Extract the [X, Y] coordinate from the center of the cell holding the provided text.  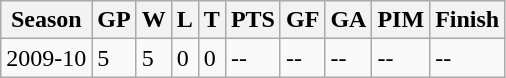
GA [348, 20]
W [154, 20]
Season [46, 20]
GF [302, 20]
2009-10 [46, 58]
PIM [401, 20]
L [184, 20]
Finish [468, 20]
PTS [252, 20]
GP [114, 20]
T [212, 20]
